Determine the (X, Y) coordinate at the center of the cell enclosing the given text.  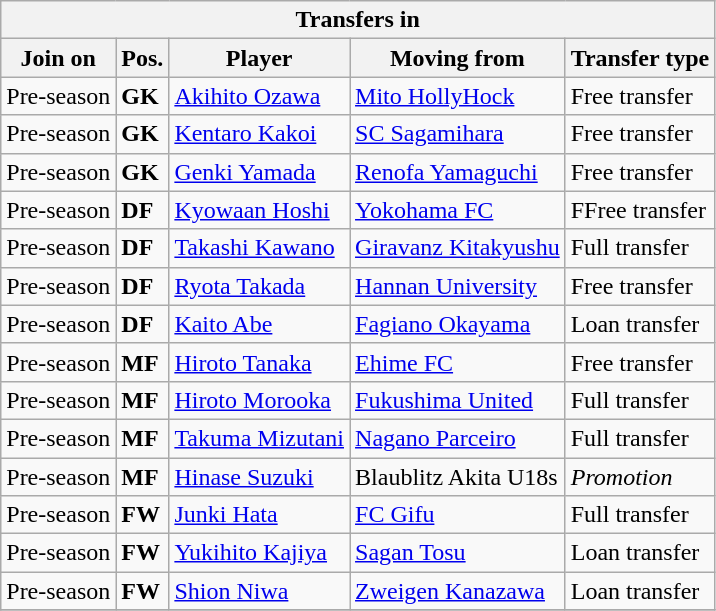
FC Gifu (458, 515)
Takuma Mizutani (260, 438)
Fagiano Okayama (458, 324)
Akihito Ozawa (260, 96)
Ryota Takada (260, 286)
Kaito Abe (260, 324)
Hiroto Morooka (260, 400)
Yukihito Kajiya (260, 553)
Shion Niwa (260, 591)
Player (260, 58)
FFree transfer (640, 210)
Moving from (458, 58)
Mito HollyHock (458, 96)
Giravanz Kitakyushu (458, 248)
Blaublitz Akita U18s (458, 477)
Hannan University (458, 286)
Yokohama FC (458, 210)
Kyowaan Hoshi (260, 210)
Ehime FC (458, 362)
Junki Hata (260, 515)
Genki Yamada (260, 172)
Nagano Parceiro (458, 438)
Pos. (142, 58)
Promotion (640, 477)
Join on (58, 58)
Transfer type (640, 58)
Transfers in (358, 20)
Kentaro Kakoi (260, 134)
Sagan Tosu (458, 553)
Hiroto Tanaka (260, 362)
Hinase Suzuki (260, 477)
Takashi Kawano (260, 248)
Fukushima United (458, 400)
SC Sagamihara (458, 134)
Renofa Yamaguchi (458, 172)
Zweigen Kanazawa (458, 591)
